Identify which cell holds the provided text, then report its [x, y] central coordinate. 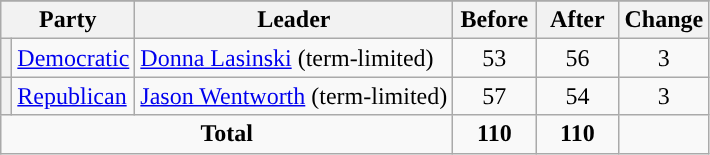
Jason Wentworth (term-limited) [294, 96]
Before [494, 20]
Change [664, 20]
Party [68, 20]
57 [494, 96]
Total [227, 134]
Leader [294, 20]
56 [578, 58]
Donna Lasinski (term-limited) [294, 58]
Democratic [74, 58]
53 [494, 58]
54 [578, 96]
Republican [74, 96]
After [578, 20]
